For the text-containing cell, return its midpoint in [x, y] coordinate format. 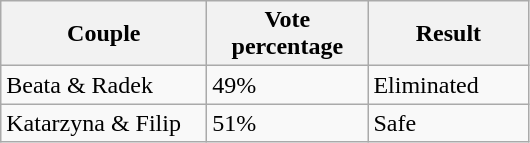
Couple [104, 34]
Katarzyna & Filip [104, 123]
Vote percentage [288, 34]
Result [448, 34]
Safe [448, 123]
49% [288, 85]
51% [288, 123]
Eliminated [448, 85]
Beata & Radek [104, 85]
